Pinpoint the cell where the given text exists, returning its [X, Y] midpoint coordinate. 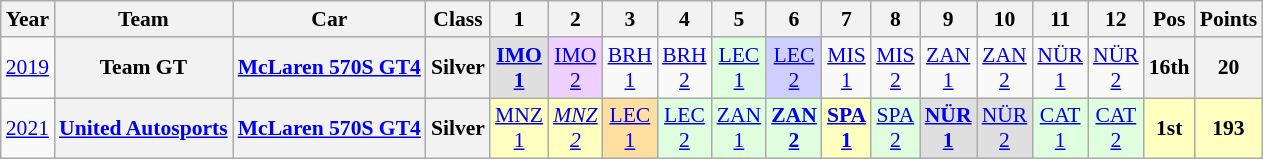
Team GT [144, 68]
11 [1060, 19]
United Autosports [144, 128]
16th [1170, 68]
7 [846, 19]
MNZ1 [519, 128]
6 [794, 19]
2 [576, 19]
Pos [1170, 19]
Points [1229, 19]
5 [739, 19]
CAT2 [1116, 128]
CAT1 [1060, 128]
Car [330, 19]
10 [1005, 19]
8 [896, 19]
1st [1170, 128]
2021 [28, 128]
IMO2 [576, 68]
SPA2 [896, 128]
BRH1 [630, 68]
BRH2 [684, 68]
MIS1 [846, 68]
193 [1229, 128]
IMO1 [519, 68]
Class [458, 19]
SPA1 [846, 128]
20 [1229, 68]
MNZ2 [576, 128]
9 [948, 19]
2019 [28, 68]
4 [684, 19]
12 [1116, 19]
Year [28, 19]
Team [144, 19]
1 [519, 19]
3 [630, 19]
MIS2 [896, 68]
